Scan for the cell matching the given text and deliver its (x, y) coordinate at center. 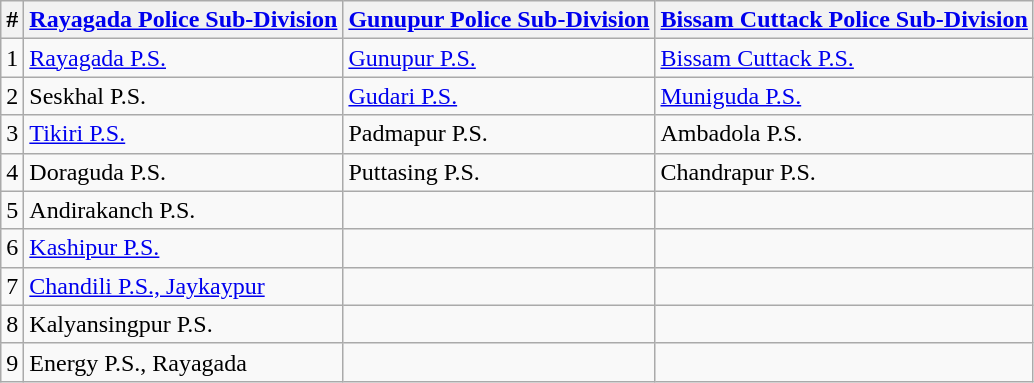
Bissam Cuttack P.S. (844, 58)
Gunupur Police Sub-Division (499, 20)
# (12, 20)
Chandrapur P.S. (844, 172)
Bissam Cuttack Police Sub-Division (844, 20)
Puttasing P.S. (499, 172)
8 (12, 324)
Kashipur P.S. (184, 248)
Seskhal P.S. (184, 96)
Padmapur P.S. (499, 134)
1 (12, 58)
6 (12, 248)
Doraguda P.S. (184, 172)
Kalyansingpur P.S. (184, 324)
Andirakanch P.S. (184, 210)
4 (12, 172)
7 (12, 286)
Ambadola P.S. (844, 134)
Muniguda P.S. (844, 96)
Rayagada P.S. (184, 58)
5 (12, 210)
Tikiri P.S. (184, 134)
9 (12, 362)
2 (12, 96)
Gunupur P.S. (499, 58)
Gudari P.S. (499, 96)
Rayagada Police Sub-Division (184, 20)
Chandili P.S., Jaykaypur (184, 286)
Energy P.S., Rayagada (184, 362)
3 (12, 134)
